Locate the cell with the specified text and output its (X, Y) center coordinate. 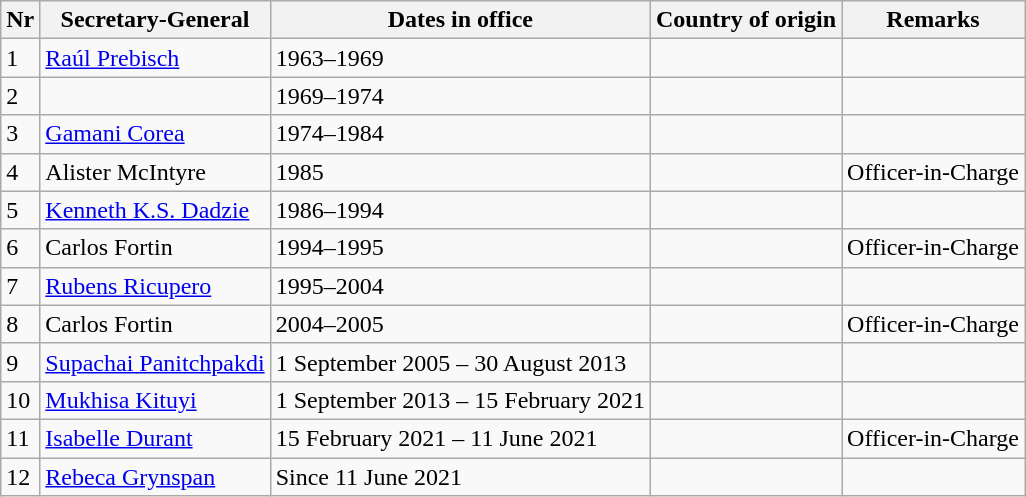
11 (20, 438)
1986–1994 (460, 210)
9 (20, 362)
2 (20, 96)
7 (20, 286)
Kenneth K.S. Dadzie (155, 210)
Supachai Panitchpakdi (155, 362)
1995–2004 (460, 286)
1969–1974 (460, 96)
2004–2005 (460, 324)
Isabelle Durant (155, 438)
Raúl Prebisch (155, 58)
6 (20, 248)
Country of origin (746, 20)
1974–1984 (460, 134)
1994–1995 (460, 248)
10 (20, 400)
4 (20, 172)
1 September 2005 – 30 August 2013 (460, 362)
Gamani Corea (155, 134)
1985 (460, 172)
Dates in office (460, 20)
1 September 2013 – 15 February 2021 (460, 400)
1 (20, 58)
Mukhisa Kituyi (155, 400)
1963–1969 (460, 58)
5 (20, 210)
Secretary-General (155, 20)
Rebeca Grynspan (155, 477)
Alister McIntyre (155, 172)
3 (20, 134)
8 (20, 324)
Remarks (934, 20)
Since 11 June 2021 (460, 477)
Nr (20, 20)
15 February 2021 – 11 June 2021 (460, 438)
12 (20, 477)
Rubens Ricupero (155, 286)
